Locate the cell with the specified text and output its [X, Y] center coordinate. 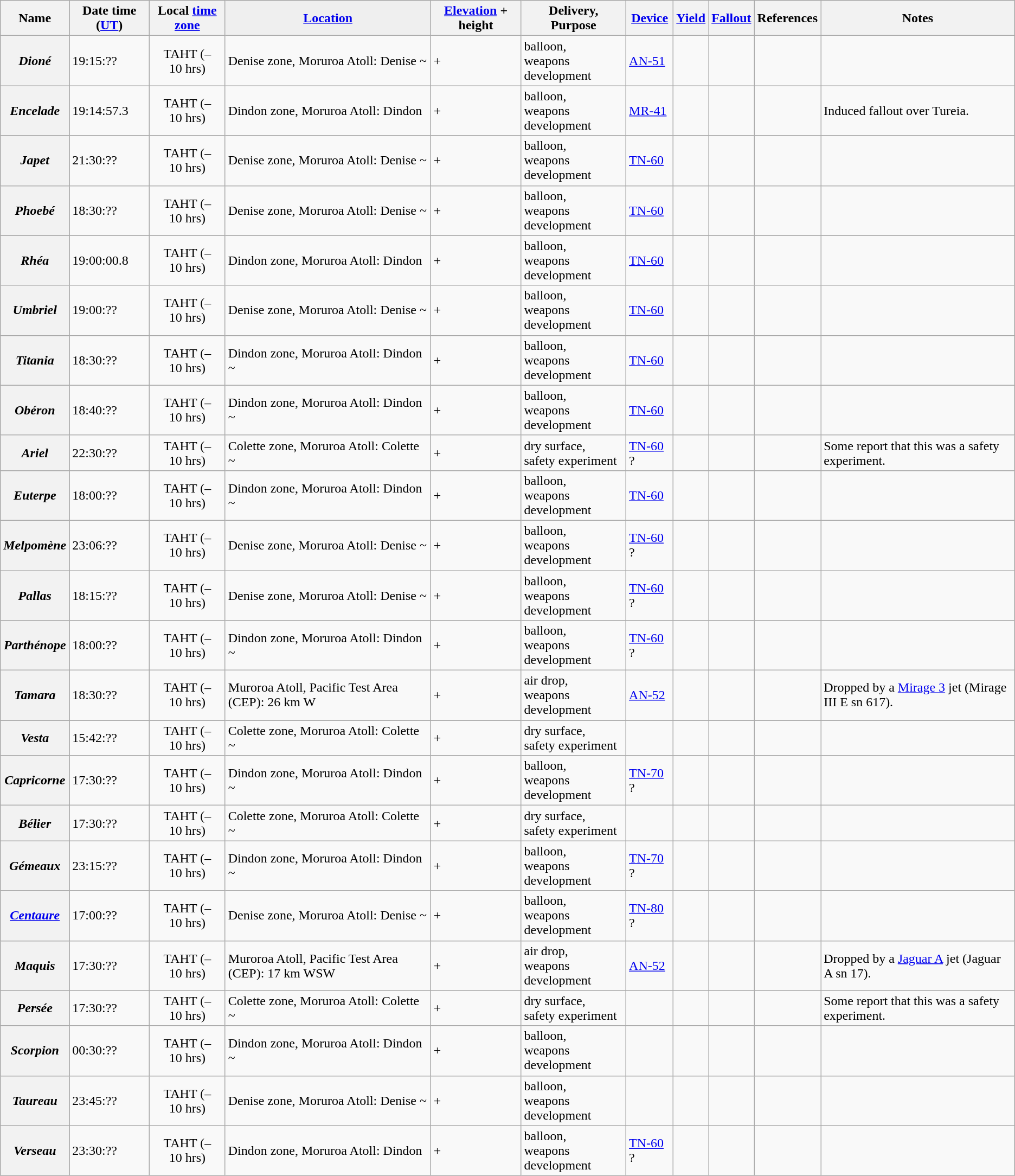
00:30:?? [110, 1051]
Fallout [731, 18]
Melpomène [35, 545]
Dropped by a Mirage 3 jet (Mirage III E sn 617). [918, 695]
References [787, 18]
19:15:?? [110, 61]
Delivery, Purpose [574, 18]
Titania [35, 360]
23:30:?? [110, 1151]
Capricorne [35, 781]
Date time (UT) [110, 18]
Pallas [35, 596]
19:14:57.3 [110, 111]
Verseau [35, 1151]
Name [35, 18]
Device [650, 18]
Scorpion [35, 1051]
Centaure [35, 916]
15:42:?? [110, 738]
Muroroa Atoll, Pacific Test Area (CEP): 17 km WSW [327, 966]
Rhéa [35, 260]
Bélier [35, 823]
Notes [918, 18]
23:45:?? [110, 1101]
Gémeaux [35, 866]
19:00:00.8 [110, 260]
Dioné [35, 61]
21:30:?? [110, 161]
18:40:?? [110, 410]
Maquis [35, 966]
Location [327, 18]
19:00:?? [110, 310]
Ariel [35, 452]
Muroroa Atoll, Pacific Test Area (CEP): 26 km W [327, 695]
17:00:?? [110, 916]
Vesta [35, 738]
Phoebé [35, 210]
Yield [691, 18]
Parthénope [35, 645]
TN-80 ? [650, 916]
Persée [35, 1008]
Obéron [35, 410]
MR-41 [650, 111]
Local time zone [188, 18]
Euterpe [35, 495]
Induced fallout over Tureia. [918, 111]
Umbriel [35, 310]
23:15:?? [110, 866]
Elevation + height [476, 18]
23:06:?? [110, 545]
Taureau [35, 1101]
Japet [35, 161]
Tamara [35, 695]
AN-51 [650, 61]
22:30:?? [110, 452]
Encelade [35, 111]
18:15:?? [110, 596]
Dropped by a Jaguar A jet (Jaguar A sn 17). [918, 966]
